Scan for the cell matching the given text and deliver its (x, y) coordinate at center. 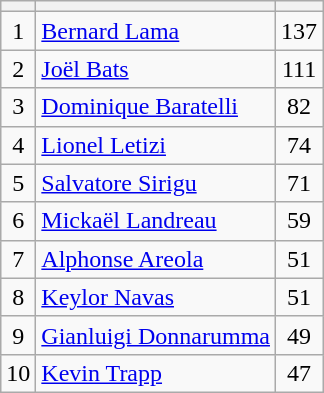
Alphonse Areola (156, 259)
Keylor Navas (156, 297)
137 (300, 31)
4 (18, 145)
10 (18, 373)
5 (18, 183)
2 (18, 69)
1 (18, 31)
Mickaël Landreau (156, 221)
111 (300, 69)
8 (18, 297)
3 (18, 107)
7 (18, 259)
Gianluigi Donnarumma (156, 335)
59 (300, 221)
9 (18, 335)
Dominique Baratelli (156, 107)
Lionel Letizi (156, 145)
74 (300, 145)
82 (300, 107)
Kevin Trapp (156, 373)
71 (300, 183)
Joël Bats (156, 69)
Salvatore Sirigu (156, 183)
Bernard Lama (156, 31)
6 (18, 221)
49 (300, 335)
47 (300, 373)
